Capture the cell that displays the provided text and extract its [X, Y] central coordinate. 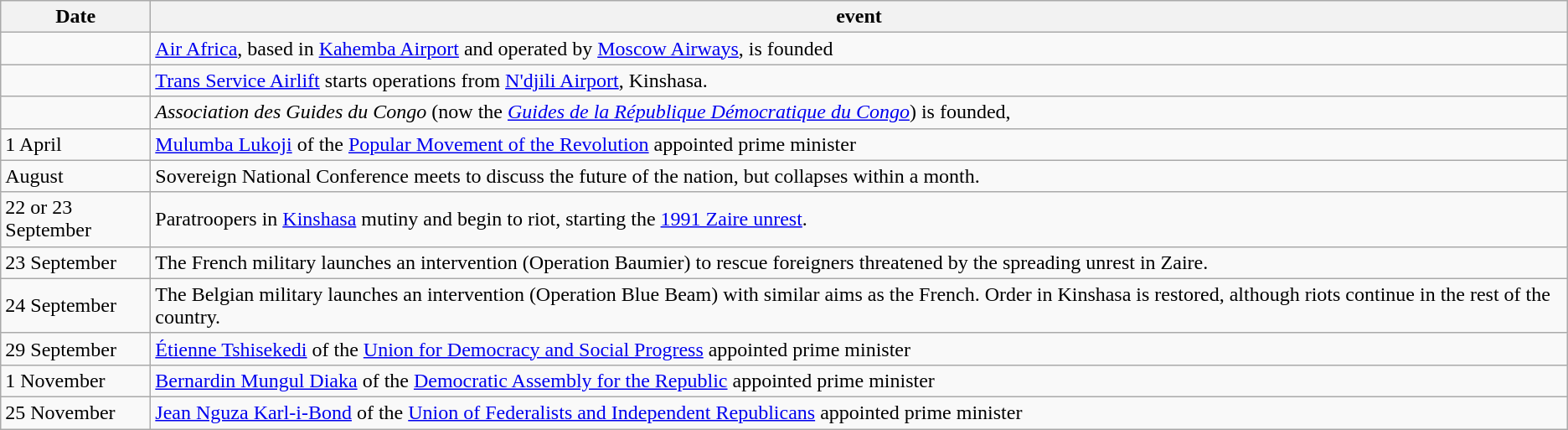
August [75, 176]
Association des Guides du Congo (now the Guides de la République Démocratique du Congo) is founded, [859, 112]
The French military launches an intervention (Operation Baumier) to rescue foreigners threatened by the spreading unrest in Zaire. [859, 262]
24 September [75, 305]
29 September [75, 349]
Bernardin Mungul Diaka of the Democratic Assembly for the Republic appointed prime minister [859, 381]
Date [75, 17]
1 November [75, 381]
Paratroopers in Kinshasa mutiny and begin to riot, starting the 1991 Zaire unrest. [859, 220]
event [859, 17]
Sovereign National Conference meets to discuss the future of the nation, but collapses within a month. [859, 176]
1 April [75, 144]
22 or 23 September [75, 220]
25 November [75, 412]
23 September [75, 262]
Air Africa, based in Kahemba Airport and operated by Moscow Airways, is founded [859, 49]
Jean Nguza Karl-i-Bond of the Union of Federalists and Independent Republicans appointed prime minister [859, 412]
Étienne Tshisekedi of the Union for Democracy and Social Progress appointed prime minister [859, 349]
Trans Service Airlift starts operations from N'djili Airport, Kinshasa. [859, 80]
Mulumba Lukoji of the Popular Movement of the Revolution appointed prime minister [859, 144]
